Find where the given text appears and provide that cell's center as [X, Y] coordinate. 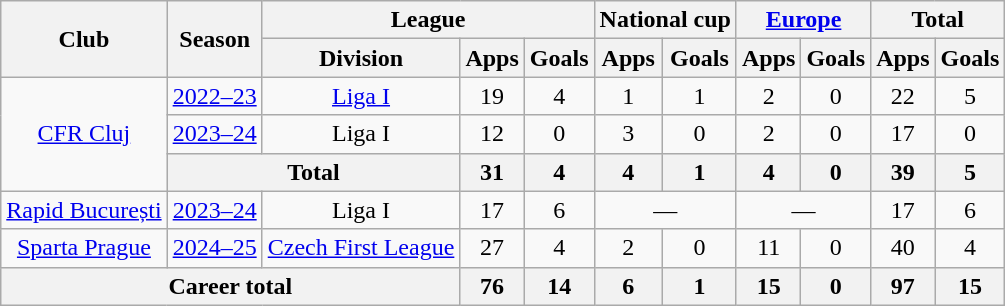
2022–23 [214, 96]
Rapid București [84, 210]
40 [903, 248]
12 [492, 134]
27 [492, 248]
97 [903, 286]
22 [903, 96]
19 [492, 96]
Czech First League [361, 248]
Division [361, 58]
Europe [803, 20]
League [428, 20]
Season [214, 39]
Club [84, 39]
11 [768, 248]
2024–25 [214, 248]
National cup [665, 20]
39 [903, 172]
Career total [230, 286]
31 [492, 172]
Sparta Prague [84, 248]
3 [628, 134]
CFR Cluj [84, 134]
76 [492, 286]
14 [559, 286]
